For the text-containing cell, return its midpoint in (X, Y) coordinate format. 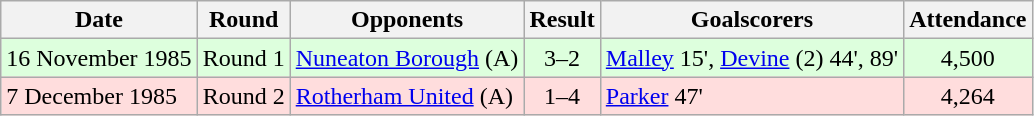
Rotherham United (A) (407, 96)
4,500 (968, 58)
Goalscorers (752, 20)
1–4 (562, 96)
Attendance (968, 20)
Parker 47' (752, 96)
Round 1 (244, 58)
4,264 (968, 96)
Opponents (407, 20)
Date (99, 20)
16 November 1985 (99, 58)
Nuneaton Borough (A) (407, 58)
7 December 1985 (99, 96)
Malley 15', Devine (2) 44', 89' (752, 58)
Round (244, 20)
Result (562, 20)
Round 2 (244, 96)
3–2 (562, 58)
